Scan for the cell matching the given text and deliver its [x, y] coordinate at center. 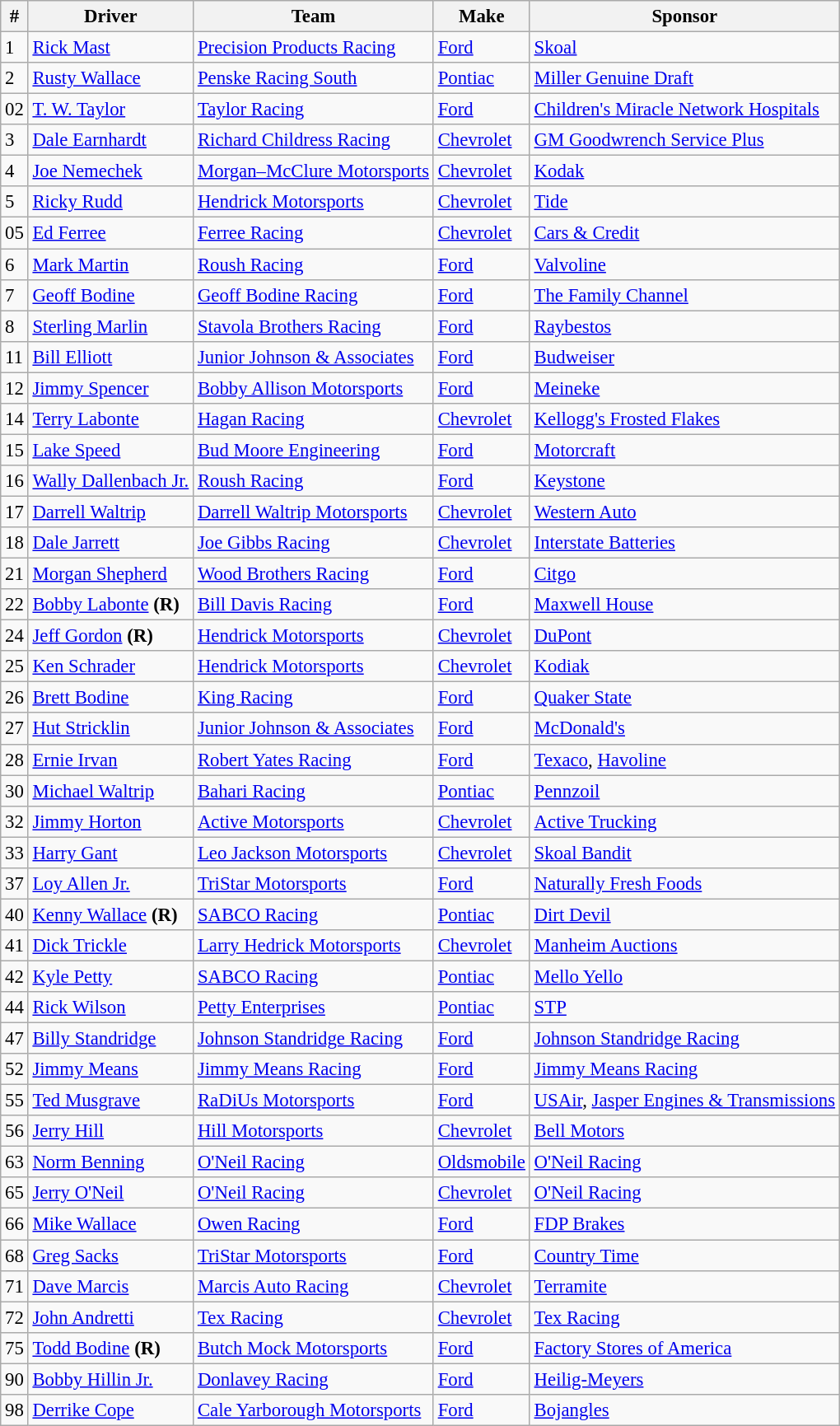
21 [15, 574]
63 [15, 1162]
Hut Stricklin [110, 729]
Bill Elliott [110, 357]
Tide [684, 202]
22 [15, 605]
33 [15, 853]
Children's Miracle Network Hospitals [684, 110]
Quaker State [684, 698]
Owen Racing [314, 1224]
Mark Martin [110, 264]
Active Trucking [684, 821]
John Andretti [110, 1317]
Sterling Marlin [110, 326]
40 [15, 914]
Rick Mast [110, 48]
Raybestos [684, 326]
Heilig-Meyers [684, 1379]
55 [15, 1101]
Bobby Allison Motorsports [314, 388]
USAir, Jasper Engines & Transmissions [684, 1101]
90 [15, 1379]
Budweiser [684, 357]
Harry Gant [110, 853]
72 [15, 1317]
Joe Nemechek [110, 171]
Bell Motors [684, 1131]
Ernie Irvan [110, 760]
Morgan–McClure Motorsports [314, 171]
Rusty Wallace [110, 78]
98 [15, 1410]
Skoal [684, 48]
Dirt Devil [684, 914]
37 [15, 884]
Joe Gibbs Racing [314, 543]
27 [15, 729]
Meineke [684, 388]
Bahari Racing [314, 791]
Dale Earnhardt [110, 140]
RaDiUs Motorsports [314, 1101]
24 [15, 636]
Ricky Rudd [110, 202]
2 [15, 78]
11 [15, 357]
42 [15, 976]
Donlavey Racing [314, 1379]
Make [481, 16]
Bobby Hillin Jr. [110, 1379]
28 [15, 760]
Petty Enterprises [314, 1008]
Jimmy Means [110, 1069]
Geoff Bodine Racing [314, 295]
Driver [110, 16]
Cale Yarborough Motorsports [314, 1410]
25 [15, 666]
Pennzoil [684, 791]
02 [15, 110]
Billy Standridge [110, 1039]
30 [15, 791]
Ferree Racing [314, 233]
Kellogg's Frosted Flakes [684, 419]
Bobby Labonte (R) [110, 605]
Factory Stores of America [684, 1348]
STP [684, 1008]
Dick Trickle [110, 946]
Norm Benning [110, 1162]
6 [15, 264]
47 [15, 1039]
Terry Labonte [110, 419]
Sponsor [684, 16]
Penske Racing South [314, 78]
65 [15, 1194]
Ken Schrader [110, 666]
T. W. Taylor [110, 110]
26 [15, 698]
Morgan Shepherd [110, 574]
Valvoline [684, 264]
Ted Musgrave [110, 1101]
Western Auto [684, 512]
Dave Marcis [110, 1286]
Bill Davis Racing [314, 605]
Kodak [684, 171]
1 [15, 48]
FDP Brakes [684, 1224]
Wood Brothers Racing [314, 574]
Terramite [684, 1286]
Manheim Auctions [684, 946]
Cars & Credit [684, 233]
05 [15, 233]
18 [15, 543]
7 [15, 295]
Butch Mock Motorsports [314, 1348]
3 [15, 140]
Maxwell House [684, 605]
Rick Wilson [110, 1008]
Kyle Petty [110, 976]
44 [15, 1008]
Jerry O'Neil [110, 1194]
Marcis Auto Racing [314, 1286]
68 [15, 1255]
Naturally Fresh Foods [684, 884]
Motorcraft [684, 450]
71 [15, 1286]
Kenny Wallace (R) [110, 914]
32 [15, 821]
Country Time [684, 1255]
The Family Channel [684, 295]
Lake Speed [110, 450]
52 [15, 1069]
Leo Jackson Motorsports [314, 853]
75 [15, 1348]
Active Motorsports [314, 821]
Ed Ferree [110, 233]
Keystone [684, 481]
Loy Allen Jr. [110, 884]
Precision Products Racing [314, 48]
17 [15, 512]
Skoal Bandit [684, 853]
King Racing [314, 698]
8 [15, 326]
Mike Wallace [110, 1224]
Miller Genuine Draft [684, 78]
Larry Hedrick Motorsports [314, 946]
14 [15, 419]
Jeff Gordon (R) [110, 636]
Michael Waltrip [110, 791]
Jimmy Spencer [110, 388]
Citgo [684, 574]
4 [15, 171]
56 [15, 1131]
Bojangles [684, 1410]
Geoff Bodine [110, 295]
Wally Dallenbach Jr. [110, 481]
Hagan Racing [314, 419]
15 [15, 450]
Team [314, 16]
Oldsmobile [481, 1162]
McDonald's [684, 729]
12 [15, 388]
DuPont [684, 636]
Greg Sacks [110, 1255]
66 [15, 1224]
Jerry Hill [110, 1131]
Interstate Batteries [684, 543]
Brett Bodine [110, 698]
Hill Motorsports [314, 1131]
Kodiak [684, 666]
Mello Yello [684, 976]
Robert Yates Racing [314, 760]
GM Goodwrench Service Plus [684, 140]
Darrell Waltrip Motorsports [314, 512]
Bud Moore Engineering [314, 450]
16 [15, 481]
# [15, 16]
Dale Jarrett [110, 543]
Derrike Cope [110, 1410]
41 [15, 946]
Taylor Racing [314, 110]
Todd Bodine (R) [110, 1348]
Richard Childress Racing [314, 140]
Texaco, Havoline [684, 760]
Darrell Waltrip [110, 512]
Jimmy Horton [110, 821]
5 [15, 202]
Stavola Brothers Racing [314, 326]
